Provide the [x, y] coordinate of the cell's center where the given text is located.  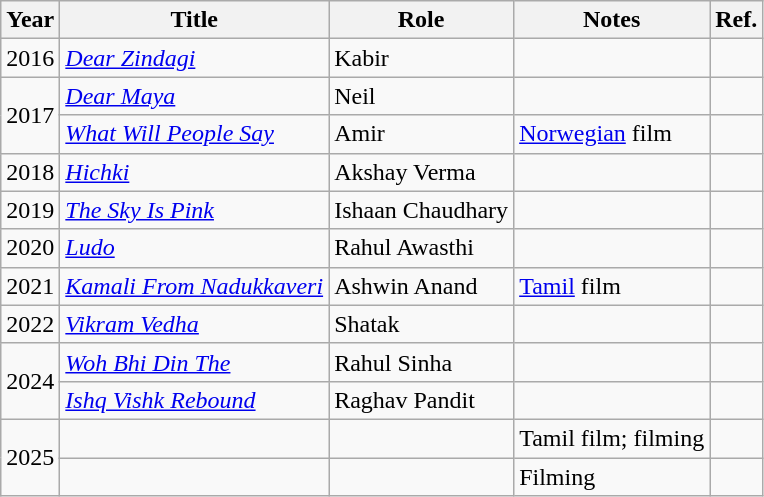
2016 [30, 58]
2025 [30, 457]
Hichki [194, 172]
Ludo [194, 248]
Norwegian film [612, 134]
Dear Zindagi [194, 58]
2018 [30, 172]
What Will People Say [194, 134]
Ishaan Chaudhary [422, 210]
Year [30, 20]
Kabir [422, 58]
2019 [30, 210]
Ref. [736, 20]
Role [422, 20]
Dear Maya [194, 96]
The Sky Is Pink [194, 210]
Rahul Sinha [422, 362]
2017 [30, 115]
Raghav Pandit [422, 400]
Ishq Vishk Rebound [194, 400]
Notes [612, 20]
Akshay Verma [422, 172]
Woh Bhi Din The [194, 362]
Shatak [422, 324]
2021 [30, 286]
Tamil film [612, 286]
Filming [612, 477]
2020 [30, 248]
Amir [422, 134]
2024 [30, 381]
Ashwin Anand [422, 286]
Kamali From Nadukkaveri [194, 286]
Vikram Vedha [194, 324]
Tamil film; filming [612, 438]
Title [194, 20]
Rahul Awasthi [422, 248]
Neil [422, 96]
2022 [30, 324]
